Find where the given text appears and provide that cell's center as [x, y] coordinate. 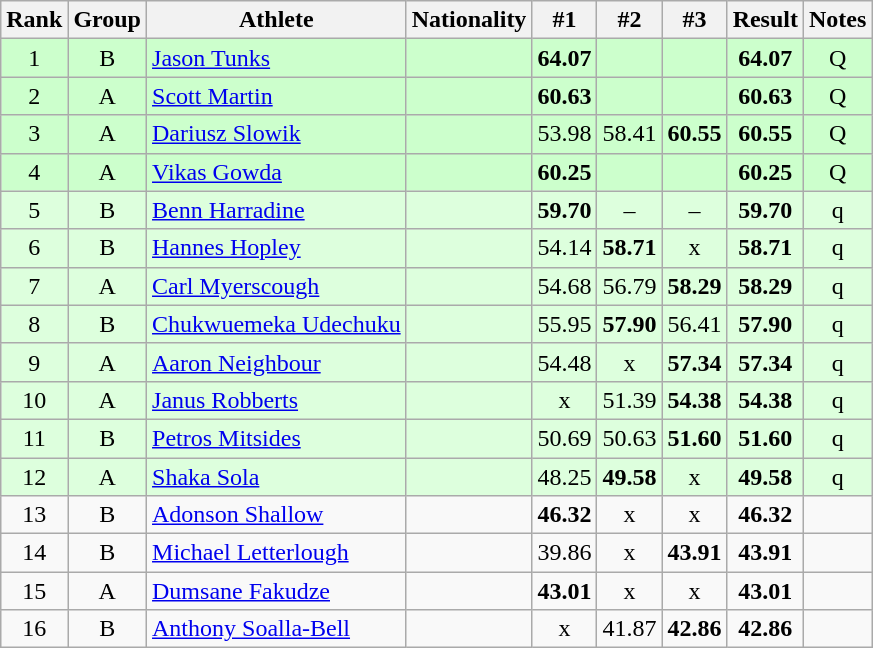
Anthony Soalla-Bell [277, 629]
Jason Tunks [277, 58]
Chukwuemeka Udechuku [277, 324]
Janus Robberts [277, 400]
9 [34, 362]
56.41 [694, 324]
39.86 [564, 553]
Shaka Sola [277, 477]
56.79 [630, 286]
50.63 [630, 438]
Michael Letterlough [277, 553]
Carl Myerscough [277, 286]
Benn Harradine [277, 210]
#3 [694, 20]
#1 [564, 20]
14 [34, 553]
53.98 [564, 134]
#2 [630, 20]
Nationality [469, 20]
15 [34, 591]
50.69 [564, 438]
10 [34, 400]
11 [34, 438]
1 [34, 58]
8 [34, 324]
Dumsane Fakudze [277, 591]
41.87 [630, 629]
54.14 [564, 248]
Aaron Neighbour [277, 362]
16 [34, 629]
5 [34, 210]
Scott Martin [277, 96]
55.95 [564, 324]
58.41 [630, 134]
Athlete [277, 20]
4 [34, 172]
Rank [34, 20]
Result [765, 20]
48.25 [564, 477]
Hannes Hopley [277, 248]
13 [34, 515]
51.39 [630, 400]
6 [34, 248]
Adonson Shallow [277, 515]
2 [34, 96]
Dariusz Slowik [277, 134]
54.68 [564, 286]
54.48 [564, 362]
Petros Mitsides [277, 438]
12 [34, 477]
3 [34, 134]
7 [34, 286]
Notes [838, 20]
Vikas Gowda [277, 172]
Group [108, 20]
